Locate the cell with the specified text and output its (x, y) center coordinate. 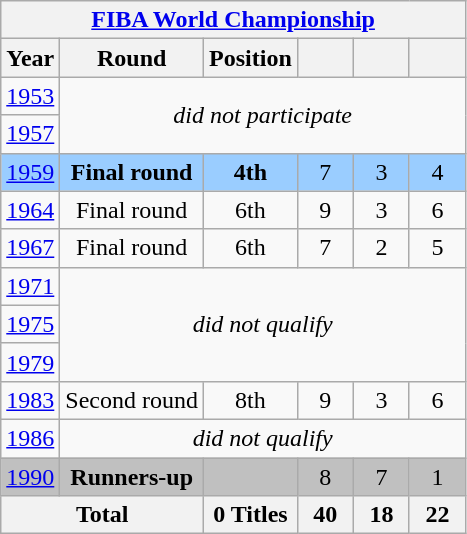
Round (132, 58)
1953 (30, 96)
5 (437, 248)
Second round (132, 400)
1959 (30, 172)
4 (437, 172)
1 (437, 477)
Total (102, 515)
1979 (30, 362)
FIBA World Championship (234, 20)
8th (251, 400)
Runners-up (132, 477)
1990 (30, 477)
2 (381, 248)
18 (381, 515)
1983 (30, 400)
4th (251, 172)
0 Titles (251, 515)
40 (325, 515)
1986 (30, 438)
did not participate (263, 115)
1964 (30, 210)
22 (437, 515)
Year (30, 58)
1957 (30, 134)
1971 (30, 286)
8 (325, 477)
Position (251, 58)
1967 (30, 248)
1975 (30, 324)
